Search for the cell housing the specified text and yield its (X, Y) center coordinate. 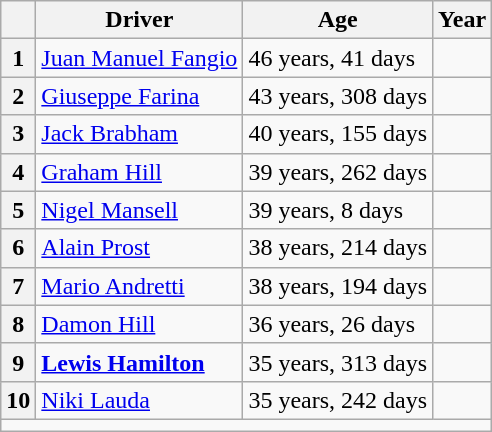
2 (18, 96)
Lewis Hamilton (140, 362)
8 (18, 324)
Damon Hill (140, 324)
9 (18, 362)
46 years, 41 days (338, 58)
Year (462, 20)
39 years, 262 days (338, 172)
3 (18, 134)
Age (338, 20)
Mario Andretti (140, 286)
10 (18, 400)
Giuseppe Farina (140, 96)
Jack Brabham (140, 134)
40 years, 155 days (338, 134)
43 years, 308 days (338, 96)
Alain Prost (140, 248)
Niki Lauda (140, 400)
4 (18, 172)
Nigel Mansell (140, 210)
Juan Manuel Fangio (140, 58)
38 years, 194 days (338, 286)
1 (18, 58)
Graham Hill (140, 172)
Driver (140, 20)
38 years, 214 days (338, 248)
35 years, 242 days (338, 400)
35 years, 313 days (338, 362)
7 (18, 286)
5 (18, 210)
6 (18, 248)
39 years, 8 days (338, 210)
36 years, 26 days (338, 324)
